Determine the [X, Y] coordinate at the center of the cell enclosing the given text.  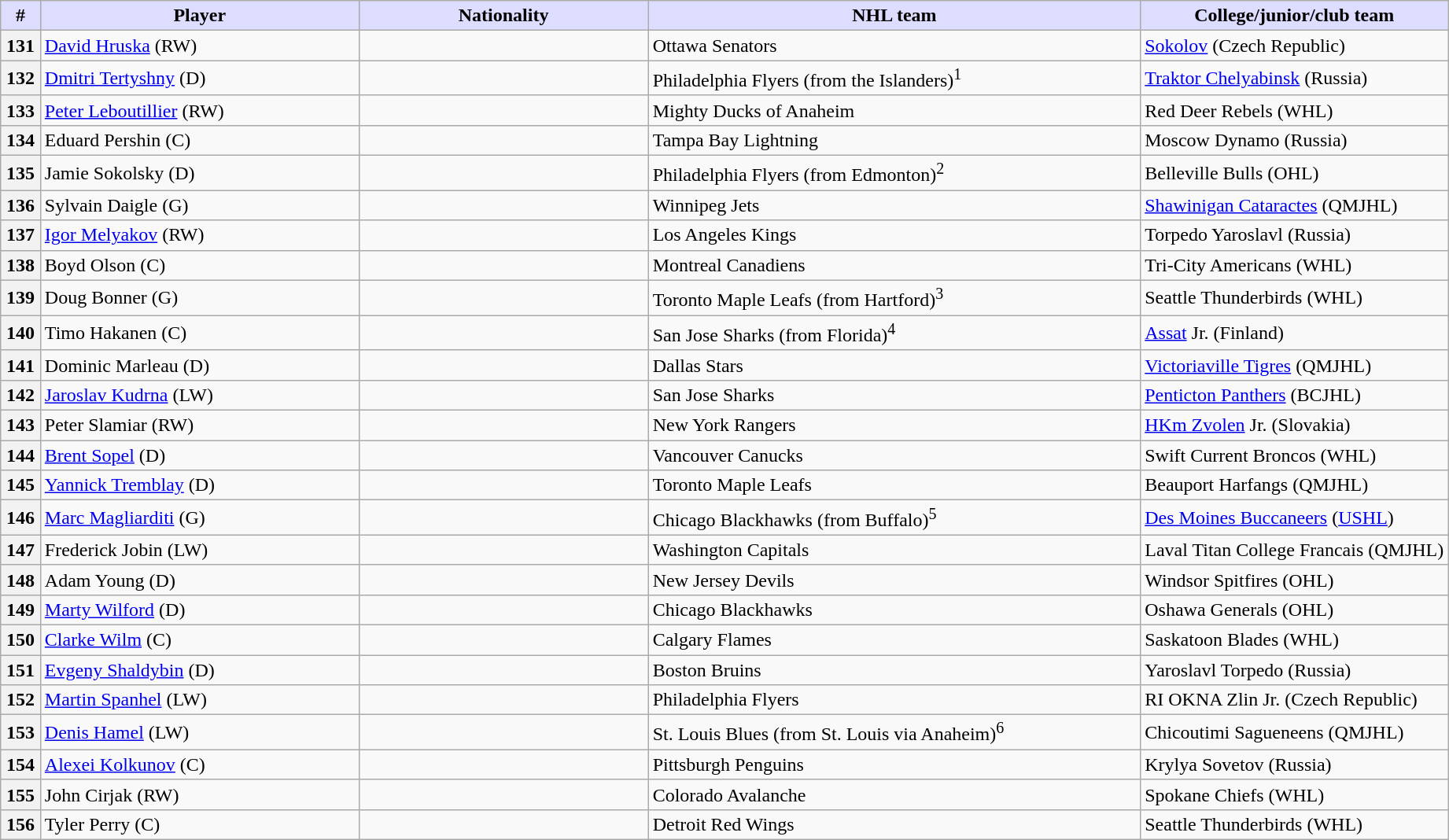
Philadelphia Flyers (from Edmonton)2 [894, 173]
Peter Leboutillier (RW) [200, 110]
Vancouver Canucks [894, 455]
Yannick Tremblay (D) [200, 485]
140 [20, 333]
Tri-City Americans (WHL) [1295, 265]
Torpedo Yaroslavl (Russia) [1295, 235]
146 [20, 518]
134 [20, 140]
New York Rangers [894, 426]
Brent Sopel (D) [200, 455]
Martin Spanhel (LW) [200, 700]
Belleville Bulls (OHL) [1295, 173]
Laval Titan College Francais (QMJHL) [1295, 550]
Boyd Olson (C) [200, 265]
Philadelphia Flyers [894, 700]
Clarke Wilm (C) [200, 639]
Yaroslavl Torpedo (Russia) [1295, 670]
138 [20, 265]
Pittsburgh Penguins [894, 764]
St. Louis Blues (from St. Louis via Anaheim)6 [894, 733]
HKm Zvolen Jr. (Slovakia) [1295, 426]
133 [20, 110]
NHL team [894, 16]
Calgary Flames [894, 639]
154 [20, 764]
College/junior/club team [1295, 16]
Player [200, 16]
Marty Wilford (D) [200, 610]
Oshawa Generals (OHL) [1295, 610]
San Jose Sharks [894, 395]
Chicoutimi Sagueneens (QMJHL) [1295, 733]
149 [20, 610]
143 [20, 426]
141 [20, 365]
Adam Young (D) [200, 580]
Saskatoon Blades (WHL) [1295, 639]
147 [20, 550]
Victoriaville Tigres (QMJHL) [1295, 365]
Dallas Stars [894, 365]
Washington Capitals [894, 550]
Eduard Pershin (C) [200, 140]
Frederick Jobin (LW) [200, 550]
Moscow Dynamo (Russia) [1295, 140]
Boston Bruins [894, 670]
Penticton Panthers (BCJHL) [1295, 395]
150 [20, 639]
Red Deer Rebels (WHL) [1295, 110]
Spokane Chiefs (WHL) [1295, 794]
John Cirjak (RW) [200, 794]
Beauport Harfangs (QMJHL) [1295, 485]
Jamie Sokolsky (D) [200, 173]
Nationality [503, 16]
151 [20, 670]
Colorado Avalanche [894, 794]
Igor Melyakov (RW) [200, 235]
156 [20, 824]
137 [20, 235]
New Jersey Devils [894, 580]
# [20, 16]
Los Angeles Kings [894, 235]
131 [20, 46]
Sylvain Daigle (G) [200, 205]
David Hruska (RW) [200, 46]
Doug Bonner (G) [200, 297]
RI OKNA Zlin Jr. (Czech Republic) [1295, 700]
Toronto Maple Leafs [894, 485]
145 [20, 485]
Krylya Sovetov (Russia) [1295, 764]
San Jose Sharks (from Florida)4 [894, 333]
Chicago Blackhawks [894, 610]
Shawinigan Cataractes (QMJHL) [1295, 205]
Toronto Maple Leafs (from Hartford)3 [894, 297]
Swift Current Broncos (WHL) [1295, 455]
144 [20, 455]
Jaroslav Kudrna (LW) [200, 395]
Dominic Marleau (D) [200, 365]
148 [20, 580]
152 [20, 700]
135 [20, 173]
Tampa Bay Lightning [894, 140]
Winnipeg Jets [894, 205]
Traktor Chelyabinsk (Russia) [1295, 79]
Sokolov (Czech Republic) [1295, 46]
Des Moines Buccaneers (USHL) [1295, 518]
139 [20, 297]
136 [20, 205]
Detroit Red Wings [894, 824]
Denis Hamel (LW) [200, 733]
Marc Magliarditi (G) [200, 518]
Alexei Kolkunov (C) [200, 764]
Montreal Canadiens [894, 265]
Chicago Blackhawks (from Buffalo)5 [894, 518]
Peter Slamiar (RW) [200, 426]
142 [20, 395]
Timo Hakanen (C) [200, 333]
Philadelphia Flyers (from the Islanders)1 [894, 79]
Assat Jr. (Finland) [1295, 333]
Mighty Ducks of Anaheim [894, 110]
Windsor Spitfires (OHL) [1295, 580]
Tyler Perry (C) [200, 824]
132 [20, 79]
Evgeny Shaldybin (D) [200, 670]
153 [20, 733]
Ottawa Senators [894, 46]
Dmitri Tertyshny (D) [200, 79]
155 [20, 794]
